Determine the [X, Y] coordinate at the center of the cell enclosing the given text.  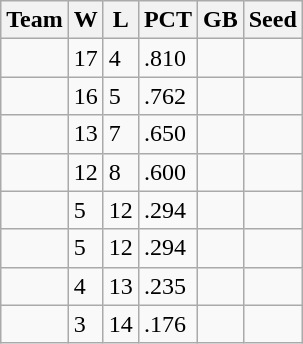
Team [35, 20]
GB [220, 20]
3 [86, 324]
.762 [168, 96]
.600 [168, 172]
.235 [168, 286]
L [120, 20]
14 [120, 324]
16 [86, 96]
.176 [168, 324]
Seed [272, 20]
8 [120, 172]
W [86, 20]
.650 [168, 134]
.810 [168, 58]
17 [86, 58]
PCT [168, 20]
7 [120, 134]
